Find where the given text appears and provide that cell's center as [X, Y] coordinate. 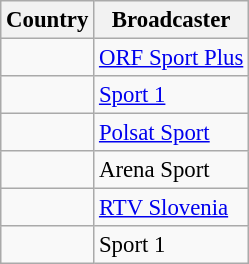
Broadcaster [172, 20]
ORF Sport Plus [172, 58]
Country [48, 20]
Arena Sport [172, 170]
Polsat Sport [172, 133]
RTV Slovenia [172, 208]
